Pinpoint the cell where the given text exists, returning its (x, y) midpoint coordinate. 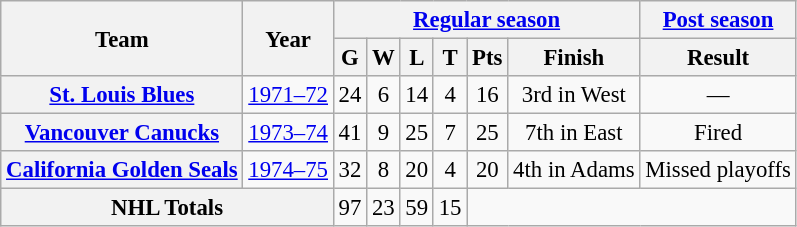
Fired (718, 133)
9 (384, 133)
Finish (574, 58)
1971–72 (288, 95)
3rd in West (574, 95)
California Golden Seals (122, 170)
15 (450, 208)
23 (384, 208)
14 (416, 95)
7th in East (574, 133)
4th in Adams (574, 170)
T (450, 58)
Post season (718, 20)
1974–75 (288, 170)
Team (122, 38)
1973–74 (288, 133)
41 (350, 133)
97 (350, 208)
— (718, 95)
Year (288, 38)
Vancouver Canucks (122, 133)
Regular season (486, 20)
6 (384, 95)
W (384, 58)
G (350, 58)
Missed playoffs (718, 170)
Result (718, 58)
St. Louis Blues (122, 95)
Pts (488, 58)
24 (350, 95)
L (416, 58)
8 (384, 170)
59 (416, 208)
NHL Totals (168, 208)
32 (350, 170)
7 (450, 133)
16 (488, 95)
